Return the (X, Y) coordinate for the center point of the cell that contains the specified text.  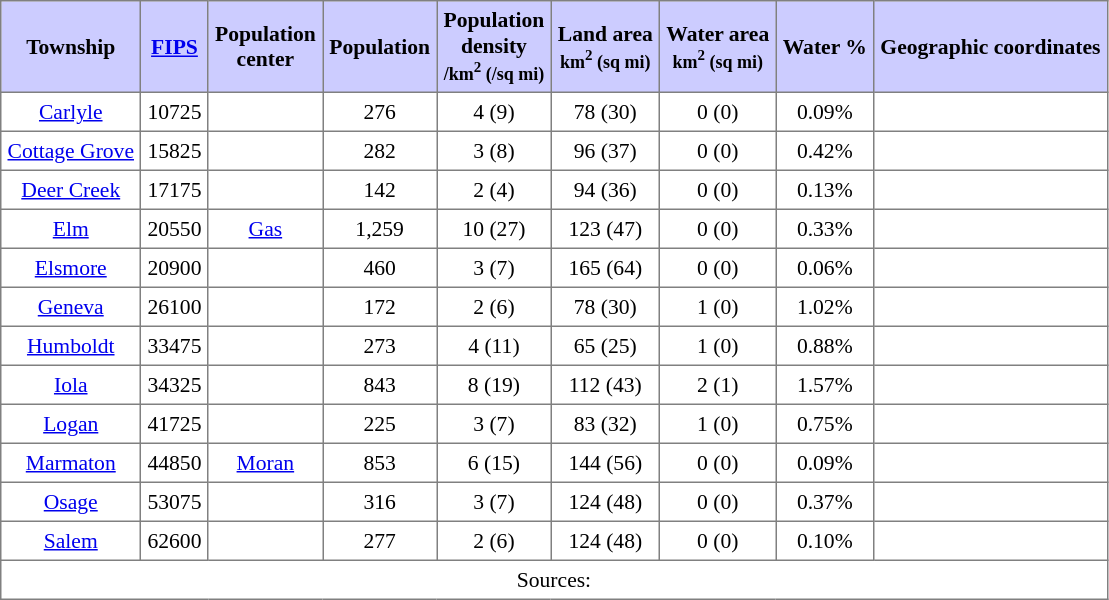
20900 (174, 268)
0.37% (825, 502)
0.88% (825, 346)
Water areakm2 (sq mi) (718, 47)
316 (379, 502)
Salem (71, 540)
0.06% (825, 268)
Populationdensity/km2 (/sq mi) (494, 47)
Marmaton (71, 462)
65 (25) (605, 346)
Land areakm2 (sq mi) (605, 47)
53075 (174, 502)
165 (64) (605, 268)
15825 (174, 150)
853 (379, 462)
0.13% (825, 190)
Elm (71, 228)
Geneva (71, 306)
20550 (174, 228)
Logan (71, 424)
FIPS (174, 47)
96 (37) (605, 150)
Water % (825, 47)
Humboldt (71, 346)
142 (379, 190)
Population (379, 47)
0.42% (825, 150)
843 (379, 384)
0.33% (825, 228)
3 (8) (494, 150)
282 (379, 150)
2 (1) (718, 384)
1.02% (825, 306)
144 (56) (605, 462)
123 (47) (605, 228)
225 (379, 424)
Osage (71, 502)
17175 (174, 190)
273 (379, 346)
26100 (174, 306)
Township (71, 47)
Sources: (554, 580)
10 (27) (494, 228)
Elsmore (71, 268)
0.10% (825, 540)
0.75% (825, 424)
Carlyle (71, 112)
Iola (71, 384)
44850 (174, 462)
460 (379, 268)
112 (43) (605, 384)
Gas (265, 228)
1,259 (379, 228)
172 (379, 306)
4 (9) (494, 112)
6 (15) (494, 462)
8 (19) (494, 384)
94 (36) (605, 190)
276 (379, 112)
83 (32) (605, 424)
Moran (265, 462)
2 (4) (494, 190)
1.57% (825, 384)
Geographic coordinates (991, 47)
41725 (174, 424)
277 (379, 540)
34325 (174, 384)
4 (11) (494, 346)
62600 (174, 540)
Populationcenter (265, 47)
Deer Creek (71, 190)
Cottage Grove (71, 150)
33475 (174, 346)
10725 (174, 112)
